Identify which cell holds the provided text, then report its [x, y] central coordinate. 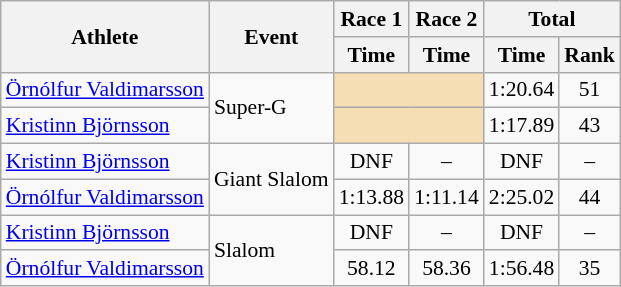
1:11.14 [446, 197]
43 [590, 126]
44 [590, 197]
1:13.88 [372, 197]
1:20.64 [522, 90]
58.36 [446, 269]
Event [272, 36]
Giant Slalom [272, 180]
1:17.89 [522, 126]
Super-G [272, 108]
2:25.02 [522, 197]
Total [552, 19]
35 [590, 269]
Rank [590, 55]
Slalom [272, 250]
1:56.48 [522, 269]
51 [590, 90]
Athlete [105, 36]
Race 1 [372, 19]
58.12 [372, 269]
Race 2 [446, 19]
